Return (X, Y) of the center of cell containing provided text 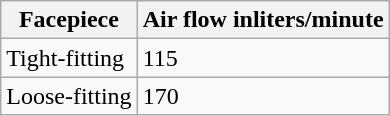
Tight-fitting (69, 58)
115 (263, 58)
Air flow inliters/minute (263, 20)
170 (263, 96)
Loose-fitting (69, 96)
Facepiece (69, 20)
